Capture the cell that displays the provided text and extract its [x, y] central coordinate. 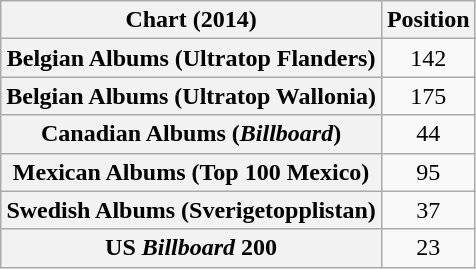
Belgian Albums (Ultratop Flanders) [192, 58]
44 [428, 134]
US Billboard 200 [192, 248]
Canadian Albums (Billboard) [192, 134]
175 [428, 96]
Chart (2014) [192, 20]
23 [428, 248]
Mexican Albums (Top 100 Mexico) [192, 172]
Belgian Albums (Ultratop Wallonia) [192, 96]
95 [428, 172]
Swedish Albums (Sverigetopplistan) [192, 210]
37 [428, 210]
Position [428, 20]
142 [428, 58]
